Provide the (x, y) coordinate of the cell's center where the given text is located.  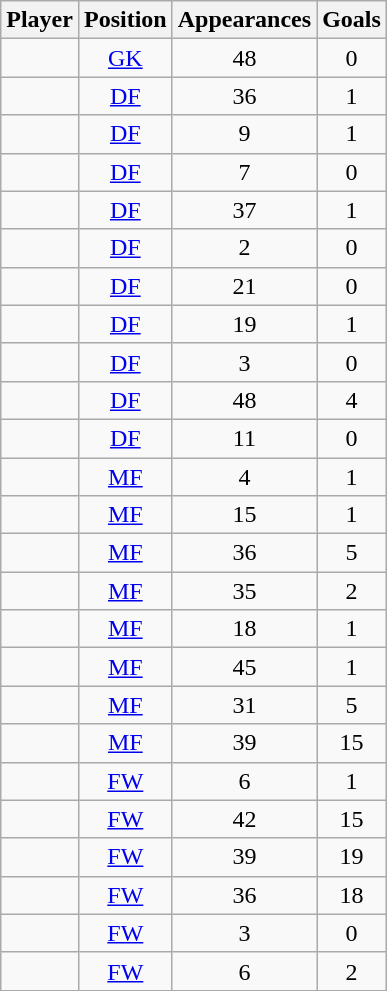
GK (125, 58)
Player (40, 20)
21 (244, 286)
42 (244, 819)
Appearances (244, 20)
11 (244, 438)
Position (125, 20)
35 (244, 591)
Goals (352, 20)
9 (244, 134)
45 (244, 667)
7 (244, 172)
31 (244, 705)
37 (244, 210)
